Return the (x, y) coordinate for the center point of the cell that contains the specified text.  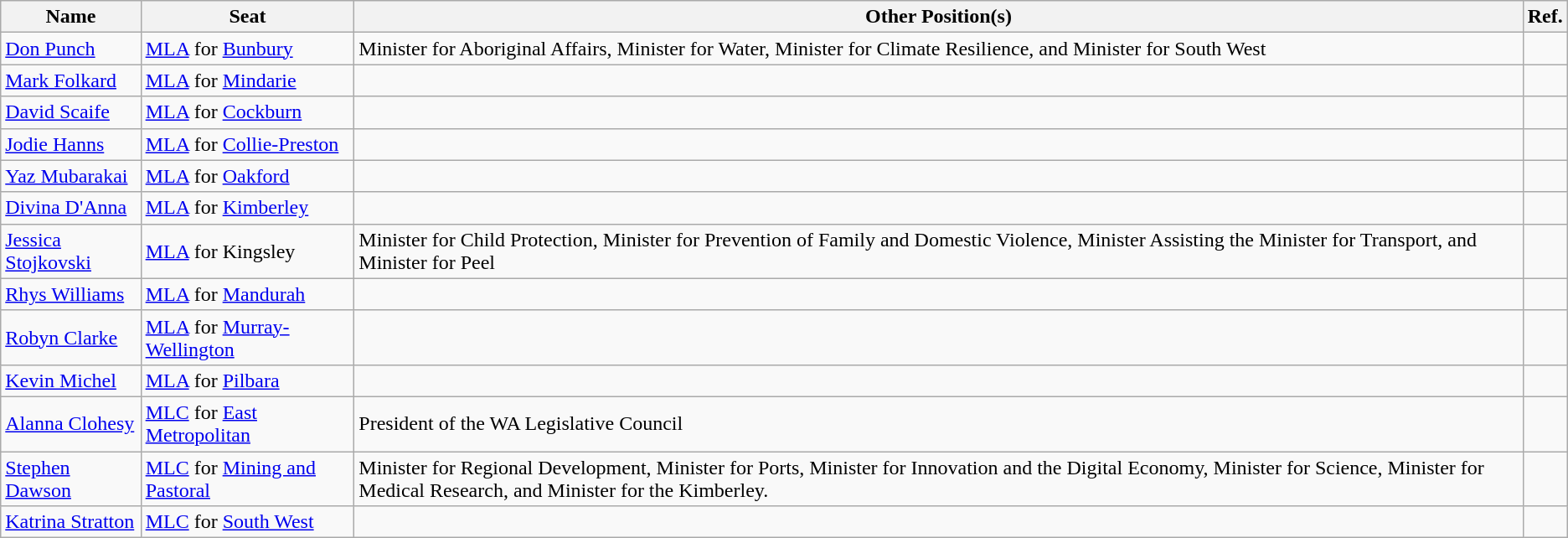
President of the WA Legislative Council (938, 424)
Ref. (1545, 17)
MLA for Mindarie (248, 80)
David Scaife (70, 112)
Alanna Clohesy (70, 424)
MLA for Oakford (248, 176)
Katrina Stratton (70, 522)
MLA for Cockburn (248, 112)
Divina D'Anna (70, 208)
Mark Folkard (70, 80)
Jessica Stojkovski (70, 251)
MLC for Mining and Pastoral (248, 478)
MLC for East Metropolitan (248, 424)
Name (70, 17)
MLA for Bunbury (248, 49)
MLA for Pilbara (248, 380)
Yaz Mubarakai (70, 176)
Robyn Clarke (70, 337)
Don Punch (70, 49)
Other Position(s) (938, 17)
Seat (248, 17)
MLA for Murray-Wellington (248, 337)
Minister for Aboriginal Affairs, Minister for Water, Minister for Climate Resilience, and Minister for South West (938, 49)
Rhys Williams (70, 294)
Jodie Hanns (70, 144)
MLC for South West (248, 522)
Stephen Dawson (70, 478)
MLA for Kimberley (248, 208)
MLA for Collie-Preston (248, 144)
Kevin Michel (70, 380)
MLA for Mandurah (248, 294)
MLA for Kingsley (248, 251)
